Return [x, y] of the center of cell containing provided text 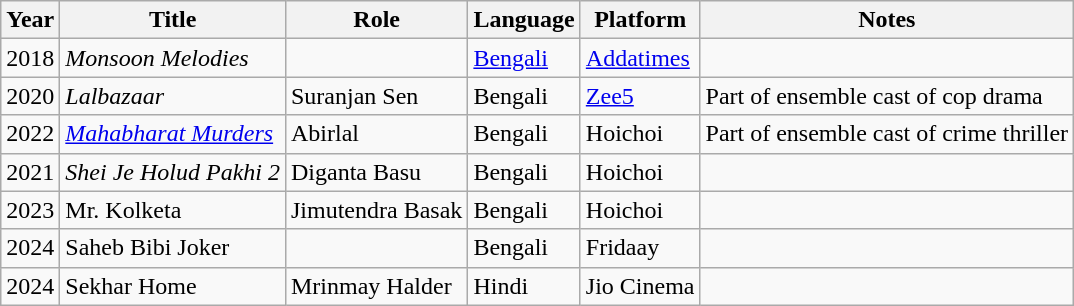
Lalbazaar [173, 96]
Jio Cinema [640, 286]
Saheb Bibi Joker [173, 248]
Monsoon Melodies [173, 58]
Platform [640, 20]
Jimutendra Basak [376, 210]
Fridaay [640, 248]
Hindi [524, 286]
Addatimes [640, 58]
2020 [30, 96]
Notes [887, 20]
Title [173, 20]
Shei Je Holud Pakhi 2 [173, 172]
2021 [30, 172]
Year [30, 20]
Diganta Basu [376, 172]
Mahabharat Murders [173, 134]
Mrinmay Halder [376, 286]
Suranjan Sen [376, 96]
Part of ensemble cast of crime thriller [887, 134]
Zee5 [640, 96]
Sekhar Home [173, 286]
2023 [30, 210]
2018 [30, 58]
Role [376, 20]
Mr. Kolketa [173, 210]
Abirlal [376, 134]
2022 [30, 134]
Part of ensemble cast of cop drama [887, 96]
Language [524, 20]
